Pinpoint the cell where the given text exists, returning its [X, Y] midpoint coordinate. 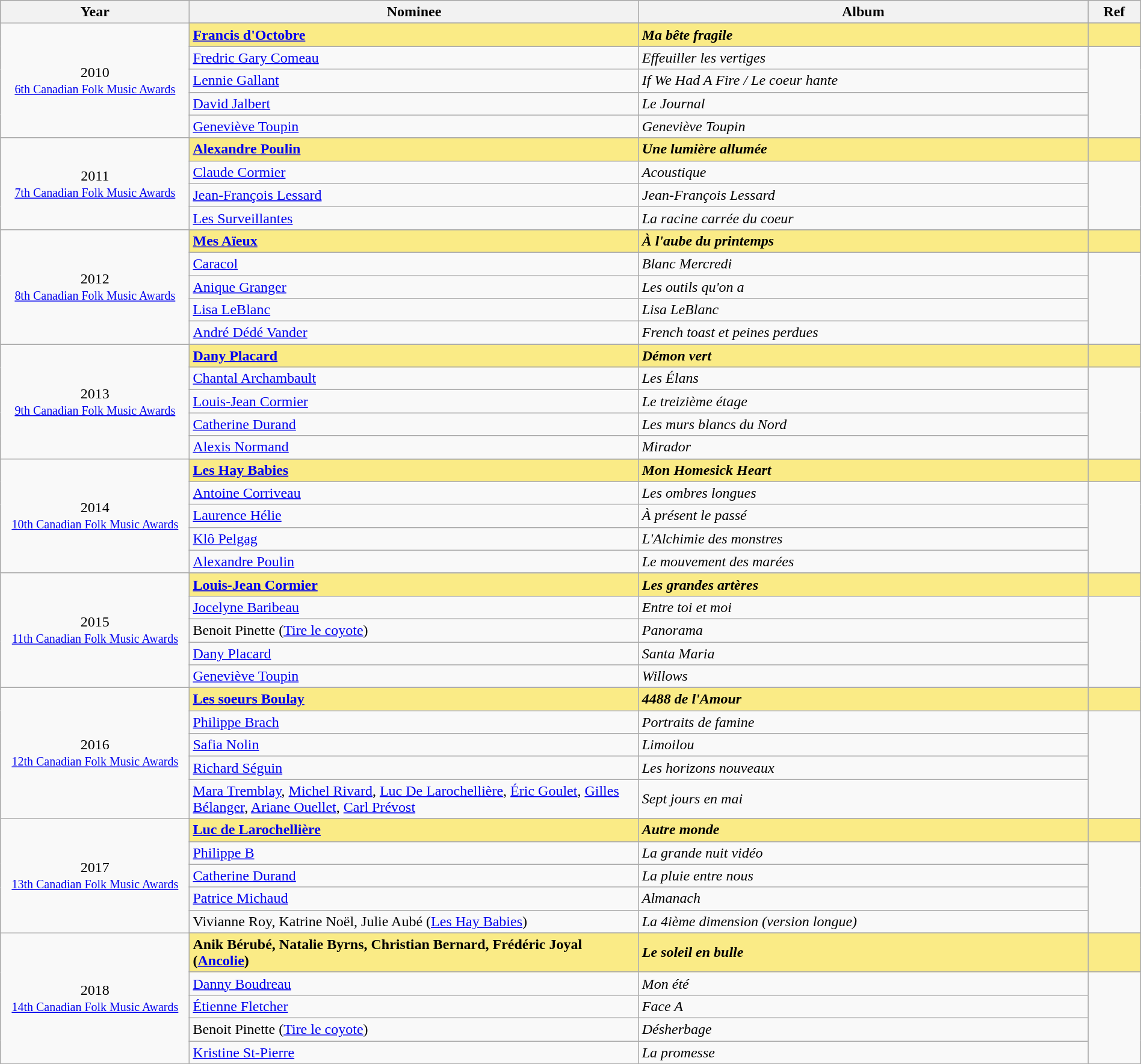
Panorama [863, 630]
Year [95, 12]
Les horizons nouveaux [863, 768]
2014 10th Canadian Folk Music Awards [95, 516]
Étienne Fletcher [414, 1006]
Francis d'Octobre [414, 35]
2011 7th Canadian Folk Music Awards [95, 184]
Mes Aïeux [414, 241]
Mara Tremblay, Michel Rivard, Luc De Larochellière, Éric Goulet, Gilles Bélanger, Ariane Ouellet, Carl Prévost [414, 799]
Les grandes artères [863, 584]
Anik Bérubé, Natalie Byrns, Christian Bernard, Frédéric Joyal (Ancolie) [414, 952]
Richard Séguin [414, 768]
Jocelyne Baribeau [414, 607]
Caracol [414, 264]
2010 6th Canadian Folk Music Awards [95, 81]
Kristine St-Pierre [414, 1053]
Safia Nolin [414, 745]
Effeuiller les vertiges [863, 58]
Lennie Gallant [414, 81]
Vivianne Roy, Katrine Noël, Julie Aubé (Les Hay Babies) [414, 921]
Chantal Archambault [414, 379]
La promesse [863, 1053]
La racine carrée du coeur [863, 218]
David Jalbert [414, 104]
Les soeurs Boulay [414, 699]
Sept jours en mai [863, 799]
Acoustique [863, 172]
Danny Boudreau [414, 983]
Désherbage [863, 1029]
Mon Homesick Heart [863, 470]
Ma bête fragile [863, 35]
Démon vert [863, 356]
2016 12th Canadian Folk Music Awards [95, 753]
Antoine Corriveau [414, 493]
Laurence Hélie [414, 516]
Une lumière allumée [863, 149]
À présent le passé [863, 516]
2013 9th Canadian Folk Music Awards [95, 401]
La pluie entre nous [863, 876]
André Dédé Vander [414, 333]
Les Élans [863, 379]
La grande nuit vidéo [863, 853]
Face A [863, 1006]
Almanach [863, 899]
Les murs blancs du Nord [863, 424]
L'Alchimie des monstres [863, 539]
French toast et peines perdues [863, 333]
Alexis Normand [414, 447]
Le Journal [863, 104]
Les Hay Babies [414, 470]
À l'aube du printemps [863, 241]
Mon été [863, 983]
Le soleil en bulle [863, 952]
Blanc Mercredi [863, 264]
Le mouvement des marées [863, 561]
Patrice Michaud [414, 899]
Album [863, 12]
2012 8th Canadian Folk Music Awards [95, 286]
2015 11th Canadian Folk Music Awards [95, 630]
Willows [863, 676]
Limoilou [863, 745]
Philippe Brach [414, 722]
Claude Cormier [414, 172]
La 4ième dimension (version longue) [863, 921]
Les ombres longues [863, 493]
Autre monde [863, 830]
Anique Granger [414, 287]
2017 13th Canadian Folk Music Awards [95, 876]
2018 14th Canadian Folk Music Awards [95, 998]
Entre toi et moi [863, 607]
Mirador [863, 447]
Le treizième étage [863, 401]
Philippe B [414, 853]
If We Had A Fire / Le coeur hante [863, 81]
4488 de l'Amour [863, 699]
Santa Maria [863, 653]
Portraits de famine [863, 722]
Nominee [414, 12]
Luc de Larochellière [414, 830]
Fredric Gary Comeau [414, 58]
Les Surveillantes [414, 218]
Klô Pelgag [414, 539]
Les outils qu'on a [863, 287]
Ref [1115, 12]
